Extract the (X, Y) coordinate from the center of the cell holding the provided text.  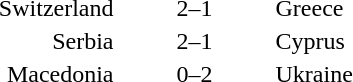
2–1 (194, 41)
